Provide the [x, y] coordinate of the cell's center where the given text is located.  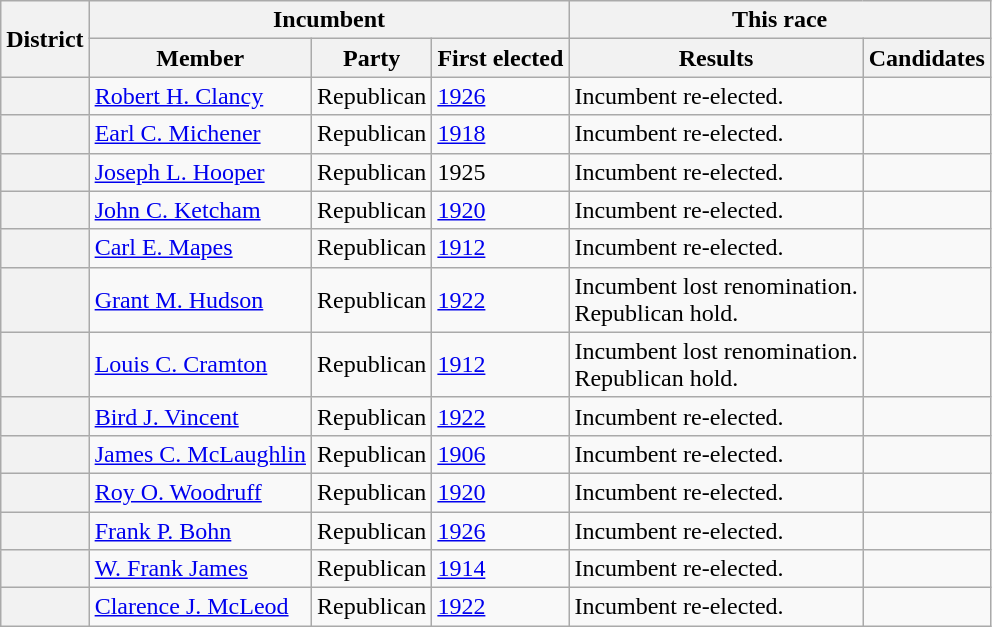
This race [780, 20]
Member [200, 58]
Robert H. Clancy [200, 96]
First elected [500, 58]
Earl C. Michener [200, 134]
James C. McLaughlin [200, 454]
District [45, 39]
John C. Ketcham [200, 210]
Bird J. Vincent [200, 416]
1918 [500, 134]
Incumbent [329, 20]
W. Frank James [200, 569]
Carl E. Mapes [200, 248]
1906 [500, 454]
Frank P. Bohn [200, 531]
Results [716, 58]
Candidates [926, 58]
Grant M. Hudson [200, 300]
Joseph L. Hooper [200, 172]
1925 [500, 172]
Roy O. Woodruff [200, 492]
Clarence J. McLeod [200, 607]
Party [371, 58]
1914 [500, 569]
Louis C. Cramton [200, 364]
